From the cell containing the given text, extract its center point as [x, y] coordinate. 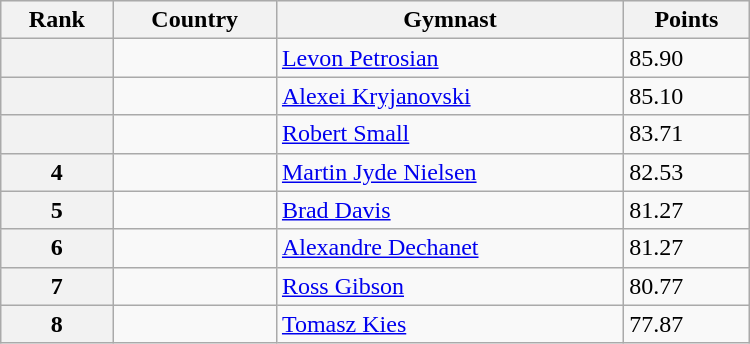
Points [687, 20]
77.87 [687, 324]
5 [57, 210]
Country [194, 20]
Martin Jyde Nielsen [450, 172]
Alexandre Dechanet [450, 248]
82.53 [687, 172]
85.90 [687, 58]
Ross Gibson [450, 286]
7 [57, 286]
6 [57, 248]
Robert Small [450, 134]
Alexei Kryjanovski [450, 96]
Brad Davis [450, 210]
8 [57, 324]
83.71 [687, 134]
80.77 [687, 286]
Rank [57, 20]
Gymnast [450, 20]
Levon Petrosian [450, 58]
Tomasz Kies [450, 324]
4 [57, 172]
85.10 [687, 96]
